Identify which cell holds the provided text, then report its [x, y] central coordinate. 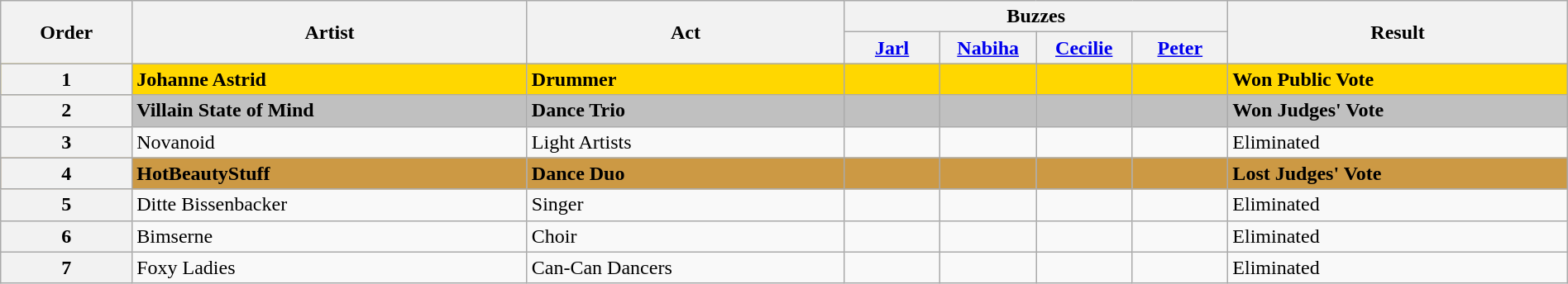
Ditte Bissenbacker [330, 205]
1 [66, 79]
5 [66, 205]
Villain State of Mind [330, 111]
Jarl [892, 48]
Order [66, 32]
Peter [1180, 48]
Singer [685, 205]
Lost Judges' Vote [1398, 173]
Buzzes [1036, 17]
Dance Trio [685, 111]
Won Public Vote [1398, 79]
Cecilie [1084, 48]
Result [1398, 32]
4 [66, 173]
Nabiha [988, 48]
3 [66, 142]
2 [66, 111]
Act [685, 32]
Dance Duo [685, 173]
Bimserne [330, 236]
Drummer [685, 79]
Won Judges' Vote [1398, 111]
Foxy Ladies [330, 267]
Choir [685, 236]
Artist [330, 32]
Novanoid [330, 142]
Can-Can Dancers [685, 267]
Johanne Astrid [330, 79]
Light Artists [685, 142]
6 [66, 236]
HotBeautyStuff [330, 173]
7 [66, 267]
